Determine the (X, Y) coordinate at the center of the cell enclosing the given text.  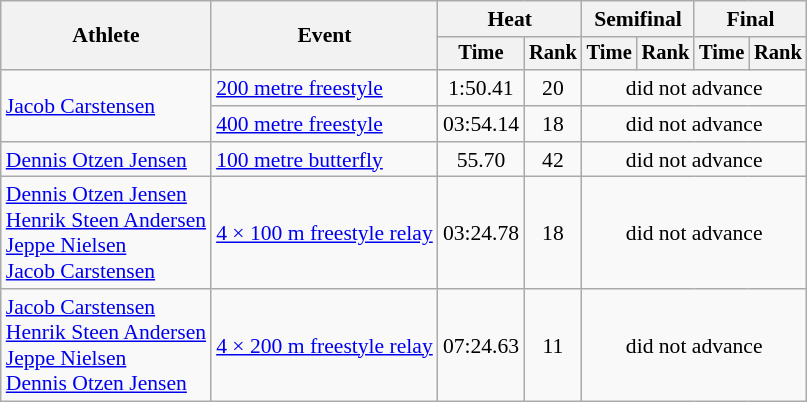
03:54.14 (481, 124)
11 (553, 345)
100 metre butterfly (324, 160)
20 (553, 88)
4 × 100 m freestyle relay (324, 233)
4 × 200 m freestyle relay (324, 345)
55.70 (481, 160)
200 metre freestyle (324, 88)
400 metre freestyle (324, 124)
Dennis Otzen JensenHenrik Steen AndersenJeppe NielsenJacob Carstensen (106, 233)
Final (750, 19)
Jacob Carstensen (106, 106)
Heat (510, 19)
Jacob CarstensenHenrik Steen AndersenJeppe NielsenDennis Otzen Jensen (106, 345)
03:24.78 (481, 233)
Event (324, 36)
Dennis Otzen Jensen (106, 160)
42 (553, 160)
07:24.63 (481, 345)
Semifinal (638, 19)
1:50.41 (481, 88)
Athlete (106, 36)
